Identify which cell holds the provided text, then report its [x, y] central coordinate. 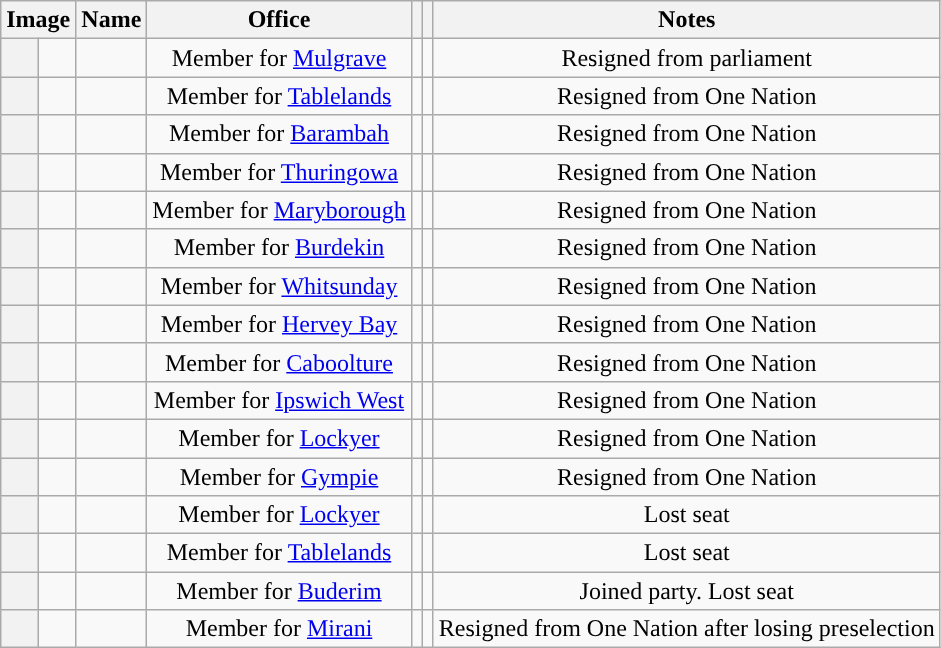
Member for Maryborough [279, 210]
Name [112, 20]
Member for Caboolture [279, 362]
Member for Hervey Bay [279, 324]
Member for Burdekin [279, 248]
Member for Buderim [279, 591]
Resigned from One Nation after losing preselection [686, 629]
Image [38, 20]
Member for Whitsunday [279, 286]
Member for Barambah [279, 134]
Member for Ipswich West [279, 400]
Member for Mirani [279, 629]
Member for Mulgrave [279, 58]
Office [279, 20]
Resigned from parliament [686, 58]
Notes [686, 20]
Member for Gympie [279, 477]
Joined party. Lost seat [686, 591]
Member for Thuringowa [279, 172]
